For the text-containing cell, return its midpoint in [x, y] coordinate format. 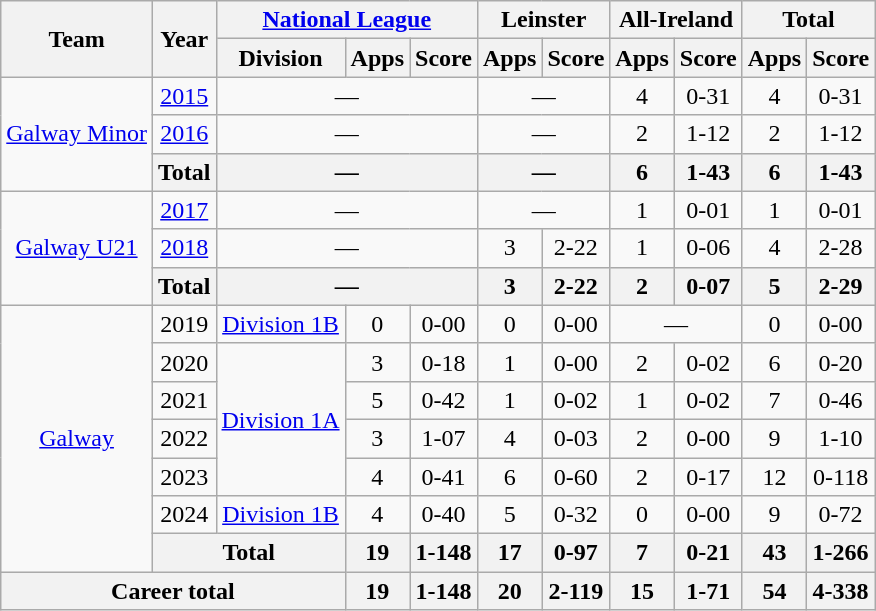
43 [774, 553]
17 [509, 553]
0-40 [444, 515]
Career total [173, 591]
1-266 [841, 553]
0-118 [841, 477]
2021 [184, 400]
2018 [184, 248]
0-97 [576, 553]
0-72 [841, 515]
Galway U21 [77, 248]
0-03 [576, 438]
Galway Minor [77, 134]
Galway [77, 438]
0-42 [444, 400]
20 [509, 591]
2-28 [841, 248]
0-32 [576, 515]
0-20 [841, 362]
12 [774, 477]
2016 [184, 134]
All-Ireland [676, 20]
0-07 [708, 286]
2023 [184, 477]
2020 [184, 362]
0-18 [444, 362]
0-41 [444, 477]
National League [346, 20]
54 [774, 591]
1-07 [444, 438]
Team [77, 39]
Leinster [543, 20]
2019 [184, 324]
0-06 [708, 248]
2015 [184, 96]
Division 1A [280, 419]
2-119 [576, 591]
Year [184, 39]
Division [280, 58]
0-46 [841, 400]
4-338 [841, 591]
1-71 [708, 591]
2022 [184, 438]
1-10 [841, 438]
15 [642, 591]
0-21 [708, 553]
2024 [184, 515]
0-60 [576, 477]
2017 [184, 210]
2-29 [841, 286]
0-17 [708, 477]
